Detect which cell encompasses the target text, then output its [x, y] center coordinate. 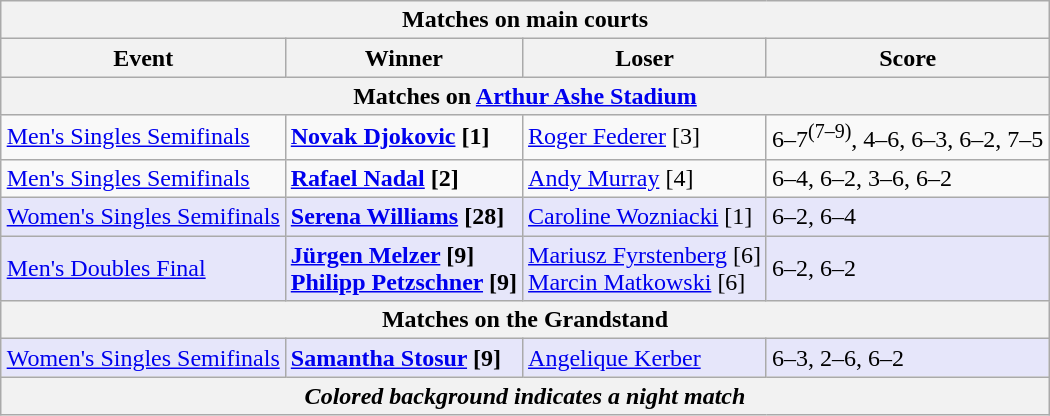
Novak Djokovic [1] [404, 138]
6–7(7–9), 4–6, 6–3, 6–2, 7–5 [907, 138]
Andy Murray [4] [645, 178]
Caroline Wozniacki [1] [645, 217]
Matches on Arthur Ashe Stadium [525, 96]
Colored background indicates a night match [525, 396]
Loser [645, 58]
Men's Doubles Final [143, 268]
6–4, 6–2, 3–6, 6–2 [907, 178]
Winner [404, 58]
Serena Williams [28] [404, 217]
Score [907, 58]
Angelique Kerber [645, 358]
6–2, 6–4 [907, 217]
Event [143, 58]
Rafael Nadal [2] [404, 178]
Roger Federer [3] [645, 138]
Matches on main courts [525, 20]
Mariusz Fyrstenberg [6] Marcin Matkowski [6] [645, 268]
Samantha Stosur [9] [404, 358]
Jürgen Melzer [9] Philipp Petzschner [9] [404, 268]
6–2, 6–2 [907, 268]
Matches on the Grandstand [525, 320]
6–3, 2–6, 6–2 [907, 358]
